For the text-containing cell, return its midpoint in (x, y) coordinate format. 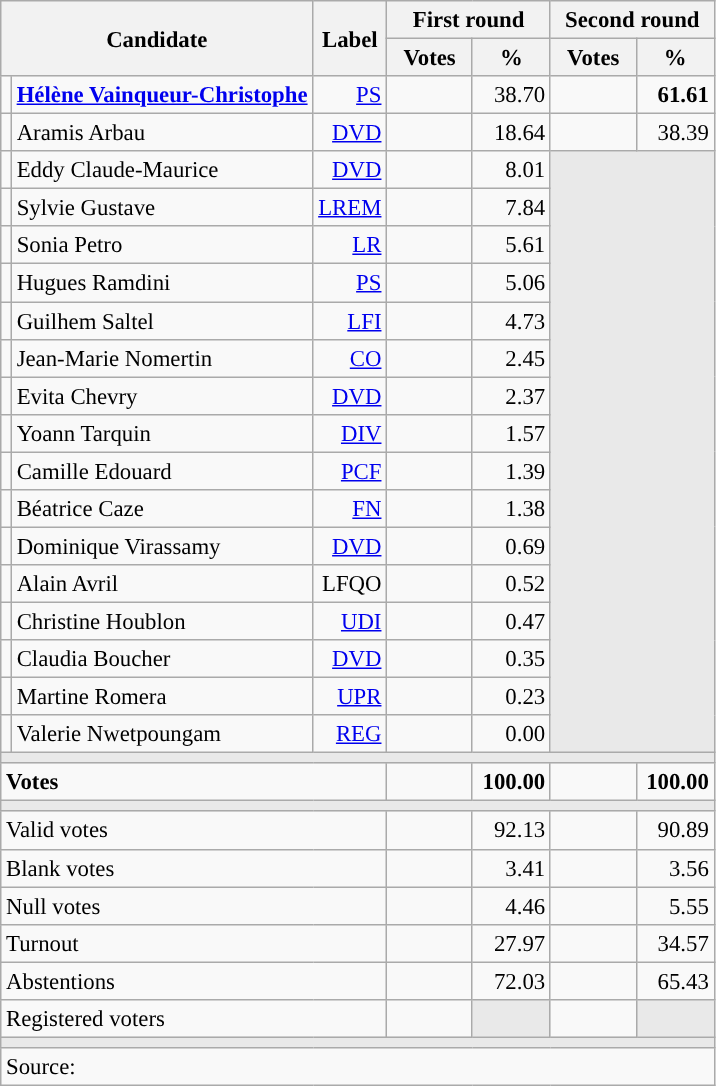
5.06 (511, 283)
Camille Edouard (162, 471)
Registered voters (194, 1019)
3.56 (675, 868)
LR (350, 245)
Label (350, 38)
5.55 (675, 906)
8.01 (511, 170)
First round (469, 20)
LFI (350, 321)
Yoann Tarquin (162, 433)
Null votes (194, 906)
2.37 (511, 396)
Jean-Marie Nomertin (162, 358)
LREM (350, 208)
Hugues Ramdini (162, 283)
Evita Chevry (162, 396)
Sylvie Gustave (162, 208)
Claudia Boucher (162, 659)
PCF (350, 471)
90.89 (675, 831)
5.61 (511, 245)
0.69 (511, 546)
1.39 (511, 471)
Hélène Vainqueur-Christophe (162, 95)
Turnout (194, 943)
Dominique Virassamy (162, 546)
0.00 (511, 734)
3.41 (511, 868)
Béatrice Caze (162, 509)
7.84 (511, 208)
FN (350, 509)
61.61 (675, 95)
Eddy Claude-Maurice (162, 170)
Valid votes (194, 831)
0.23 (511, 697)
Blank votes (194, 868)
CO (350, 358)
Source: (358, 1067)
Guilhem Saltel (162, 321)
38.70 (511, 95)
1.38 (511, 509)
Alain Avril (162, 584)
0.47 (511, 621)
REG (350, 734)
92.13 (511, 831)
UDI (350, 621)
72.03 (511, 981)
DIV (350, 433)
34.57 (675, 943)
Aramis Arbau (162, 133)
38.39 (675, 133)
Abstentions (194, 981)
1.57 (511, 433)
Christine Houblon (162, 621)
4.46 (511, 906)
Second round (632, 20)
0.35 (511, 659)
27.97 (511, 943)
2.45 (511, 358)
Valerie Nwetpoungam (162, 734)
Candidate (157, 38)
LFQO (350, 584)
Sonia Petro (162, 245)
0.52 (511, 584)
Martine Romera (162, 697)
18.64 (511, 133)
65.43 (675, 981)
UPR (350, 697)
4.73 (511, 321)
